Return [X, Y] of the center of cell containing provided text 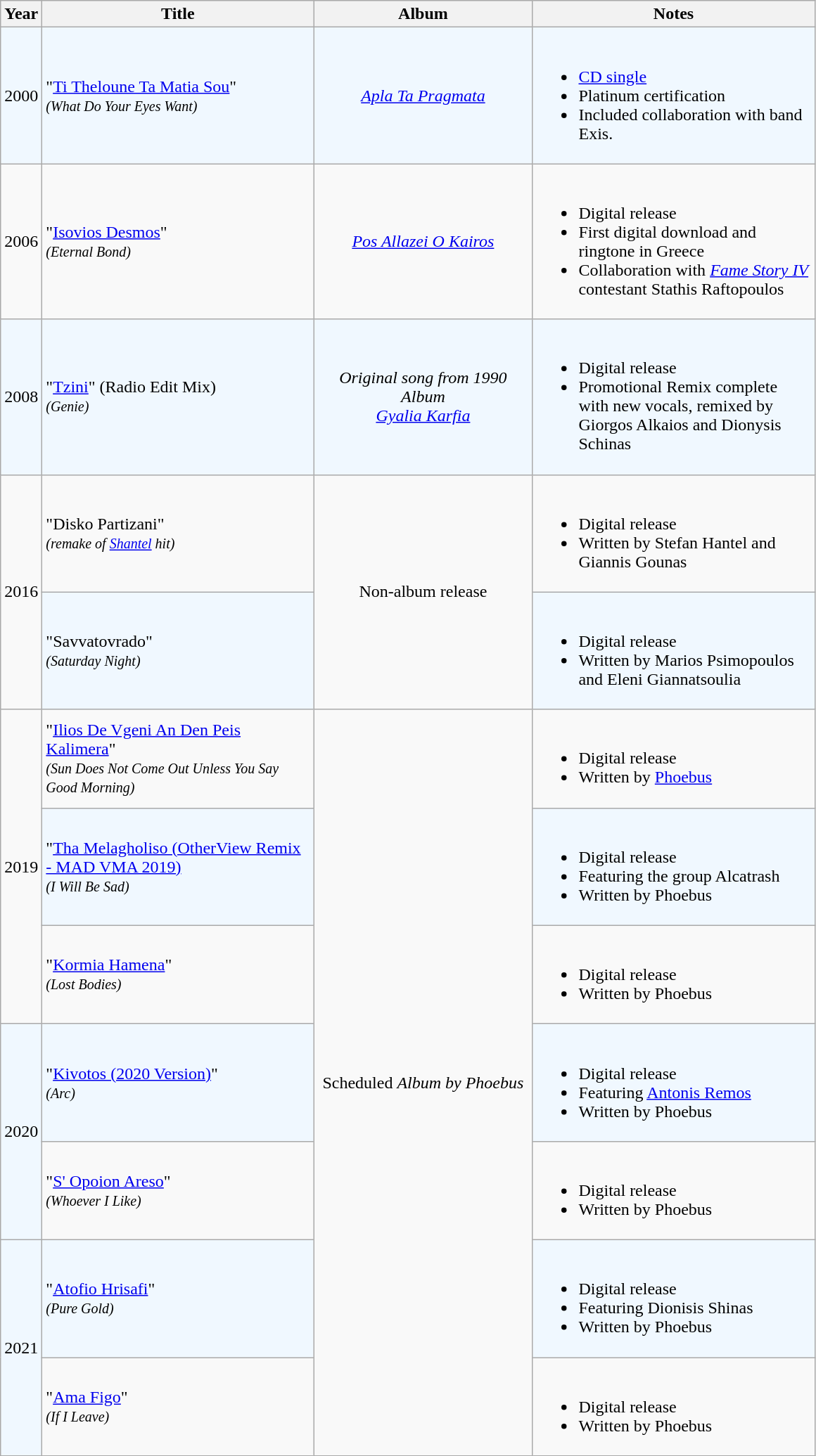
2008 [21, 397]
"Atofio Hrisafi"(Pure Gold) [178, 1298]
2000 [21, 96]
"Ilios De Vgeni An Den Peis Kalimera"(Sun Does Not Come Out Unless You Say Good Morning) [178, 759]
Album [423, 14]
Digital releaseFeaturing Dionisis ShinasWritten by Phoebus [674, 1298]
"S' Opoion Areso"(Whoever I Like) [178, 1190]
Digital releaseWritten by Marios Psimopoulos and Eleni Giannatsoulia [674, 651]
Pos Allazei O Kairos [423, 242]
Digital releaseFirst digital download and ringtone in GreeceCollaboration with Fame Story IV contestant Stathis Raftopoulos [674, 242]
Year [21, 14]
"Ama Figo"(If I Leave) [178, 1406]
Title [178, 14]
Digital releaseFeaturing the group AlcatrashWritten by Phoebus [674, 866]
"Tha Melagholiso (OtherView Remix - MAD VMA 2019)(I Will Be Sad) [178, 866]
2016 [21, 592]
Digital releasePromotional Remix complete with new vocals, remixed by Giorgos Alkaios and Dionysis Schinas [674, 397]
CD singlePlatinum certificationIncluded collaboration with band Exis. [674, 96]
"Kormia Hamena"(Lost Bodies) [178, 974]
Non-album release [423, 592]
Digital releaseFeaturing Antonis RemosWritten by Phoebus [674, 1083]
2006 [21, 242]
2019 [21, 866]
Original song from 1990 Album Gyalia Karfia [423, 397]
Scheduled Album by Phoebus [423, 1083]
Digital releaseWritten by Stefan Hantel and Giannis Gounas [674, 533]
2020 [21, 1132]
Apla Ta Pragmata [423, 96]
"Isovios Desmos"(Eternal Bond) [178, 242]
"Savvatovrado"(Saturday Night) [178, 651]
"Ti Theloune Ta Matia Sou"(What Do Your Eyes Want) [178, 96]
Notes [674, 14]
2021 [21, 1347]
"Kivotos (2020 Version)"(Arc) [178, 1083]
"Tzini" (Radio Edit Mix)(Genie) [178, 397]
"Disko Partizani"(remake of Shantel hit) [178, 533]
